Scan for the cell matching the given text and deliver its [x, y] coordinate at center. 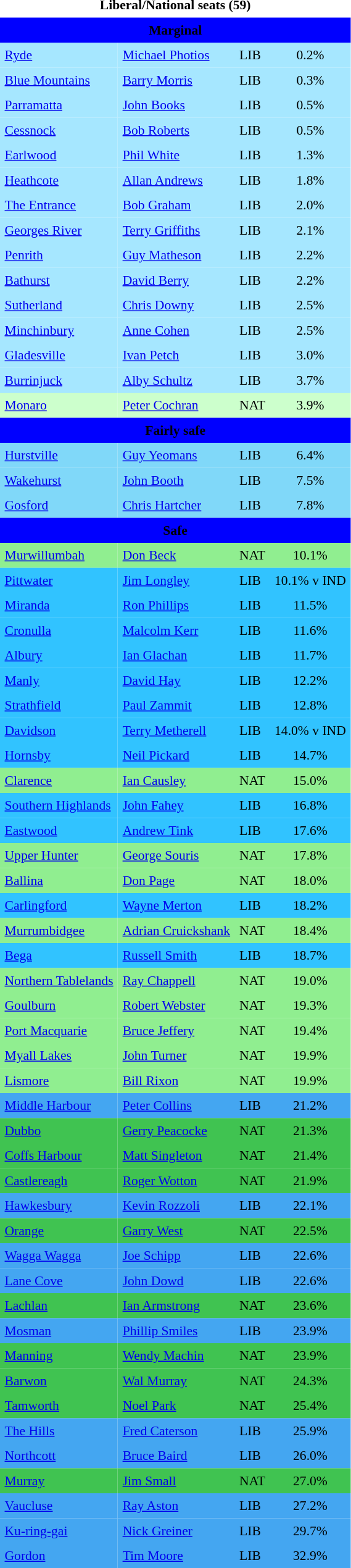
Upper Hunter [59, 855]
21.9% [311, 1180]
Hornsby [59, 755]
Ron Phillips [176, 605]
7.5% [311, 480]
27.2% [311, 1506]
Gosford [59, 505]
Cronulla [59, 630]
12.8% [311, 705]
21.3% [311, 1130]
Earlwood [59, 155]
3.0% [311, 355]
Robert Webster [176, 1005]
Matt Singleton [176, 1155]
16.8% [311, 805]
Ray Aston [176, 1506]
John Fahey [176, 805]
19.0% [311, 980]
Manly [59, 680]
19.4% [311, 1030]
Orange [59, 1230]
Murwillumbah [59, 555]
Castlereagh [59, 1180]
George Souris [176, 855]
Noel Park [176, 1406]
Tamworth [59, 1406]
The Hills [59, 1430]
Phillip Smiles [176, 1330]
Pittwater [59, 580]
7.8% [311, 505]
Wakehurst [59, 480]
15.0% [311, 780]
Tim Moore [176, 1556]
Guy Yeomans [176, 455]
Heathcote [59, 180]
12.2% [311, 680]
Sutherland [59, 305]
24.3% [311, 1380]
Goulburn [59, 1005]
Garry West [176, 1230]
Fairly safe [175, 430]
Wagga Wagga [59, 1256]
Hurstville [59, 455]
2.0% [311, 205]
Guy Matheson [176, 255]
Safe [175, 530]
22.5% [311, 1230]
11.7% [311, 655]
19.3% [311, 1005]
14.7% [311, 755]
Gordon [59, 1556]
26.0% [311, 1456]
Cessnock [59, 130]
27.0% [311, 1480]
25.9% [311, 1430]
1.3% [311, 155]
32.9% [311, 1556]
John Dowd [176, 1280]
The Entrance [59, 205]
Murrumbidgee [59, 930]
Dubbo [59, 1130]
Burrinjuck [59, 380]
Anne Cohen [176, 330]
David Berry [176, 280]
0.3% [311, 80]
3.7% [311, 380]
John Booth [176, 480]
29.7% [311, 1530]
Alby Schultz [176, 380]
23.6% [311, 1306]
11.5% [311, 605]
Ryde [59, 55]
Ian Causley [176, 780]
Kevin Rozzoli [176, 1205]
11.6% [311, 630]
Ian Glachan [176, 655]
Davidson [59, 730]
Bruce Jeffery [176, 1030]
Terry Metherell [176, 730]
21.4% [311, 1155]
Roger Wotton [176, 1180]
Hawkesbury [59, 1205]
Ray Chappell [176, 980]
Manning [59, 1356]
Port Macquarie [59, 1030]
Myall Lakes [59, 1055]
Wal Murray [176, 1380]
Nick Greiner [176, 1530]
18.0% [311, 880]
Parramatta [59, 105]
Barry Morris [176, 80]
Ballina [59, 880]
10.1% v IND [311, 580]
21.2% [311, 1105]
Clarence [59, 780]
18.7% [311, 955]
Georges River [59, 230]
Malcolm Kerr [176, 630]
Gladesville [59, 355]
Phil White [176, 155]
Wayne Merton [176, 905]
25.4% [311, 1406]
Andrew Tink [176, 830]
Vaucluse [59, 1506]
Chris Downy [176, 305]
Albury [59, 655]
John Books [176, 105]
Mosman [59, 1330]
Wendy Machin [176, 1356]
Paul Zammit [176, 705]
Lismore [59, 1080]
Ian Armstrong [176, 1306]
Don Beck [176, 555]
Bathurst [59, 280]
Russell Smith [176, 955]
Carlingford [59, 905]
Jim Small [176, 1480]
18.2% [311, 905]
Bill Rixon [176, 1080]
Bob Roberts [176, 130]
Middle Harbour [59, 1105]
Allan Andrews [176, 180]
Peter Cochran [176, 405]
Eastwood [59, 830]
0.2% [311, 55]
Minchinbury [59, 330]
Ku-ring-gai [59, 1530]
Strathfield [59, 705]
Blue Mountains [59, 80]
Adrian Cruickshank [176, 930]
6.4% [311, 455]
Jim Longley [176, 580]
Neil Pickard [176, 755]
22.1% [311, 1205]
Peter Collins [176, 1105]
Bega [59, 955]
Terry Griffiths [176, 230]
Bob Graham [176, 205]
Northern Tablelands [59, 980]
17.6% [311, 830]
Lachlan [59, 1306]
Bruce Baird [176, 1456]
Don Page [176, 880]
1.8% [311, 180]
Ivan Petch [176, 355]
Michael Photios [176, 55]
10.1% [311, 555]
Lane Cove [59, 1280]
17.8% [311, 855]
2.1% [311, 230]
Chris Hartcher [176, 505]
Barwon [59, 1380]
Southern Highlands [59, 805]
Fred Caterson [176, 1430]
3.9% [311, 405]
Marginal [175, 30]
Murray [59, 1480]
Miranda [59, 605]
David Hay [176, 680]
Coffs Harbour [59, 1155]
Northcott [59, 1456]
Monaro [59, 405]
Joe Schipp [176, 1256]
14.0% v IND [311, 730]
Gerry Peacocke [176, 1130]
18.4% [311, 930]
Penrith [59, 255]
John Turner [176, 1055]
